Locate the cell with the specified text and output its [x, y] center coordinate. 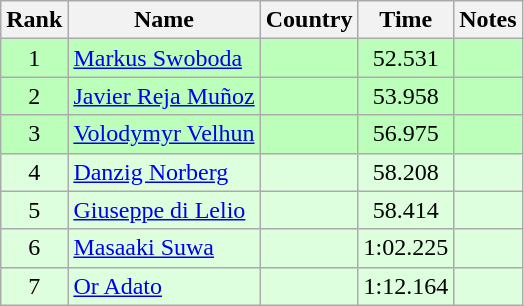
58.208 [406, 172]
2 [34, 96]
1:12.164 [406, 286]
53.958 [406, 96]
Masaaki Suwa [164, 248]
58.414 [406, 210]
Notes [488, 20]
52.531 [406, 58]
Volodymyr Velhun [164, 134]
Markus Swoboda [164, 58]
Name [164, 20]
Giuseppe di Lelio [164, 210]
Javier Reja Muñoz [164, 96]
Time [406, 20]
5 [34, 210]
4 [34, 172]
Or Adato [164, 286]
Country [309, 20]
1 [34, 58]
Rank [34, 20]
6 [34, 248]
Danzig Norberg [164, 172]
3 [34, 134]
7 [34, 286]
56.975 [406, 134]
1:02.225 [406, 248]
